Output the (x, y) coordinate of the center of the cell containing the given text.  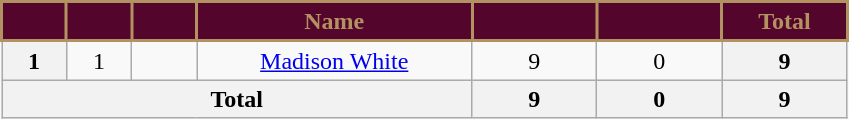
Name (334, 22)
Madison White (334, 60)
